Return the (x, y) coordinate for the center point of the cell that contains the specified text.  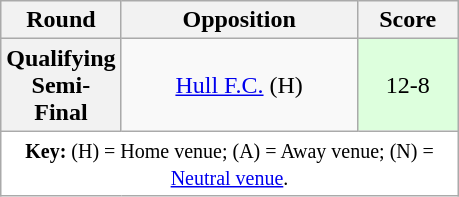
Round (61, 20)
Opposition (239, 20)
Hull F.C. (H) (239, 85)
Key: (H) = Home venue; (A) = Away venue; (N) = Neutral venue. (230, 164)
12-8 (408, 85)
Score (408, 20)
Qualifying Semi-Final (61, 85)
